Find where the given text appears and provide that cell's center as [X, Y] coordinate. 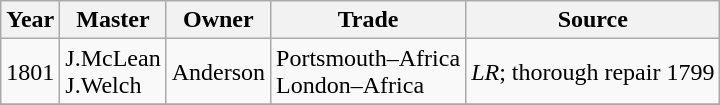
Owner [218, 20]
1801 [30, 72]
Source [593, 20]
Trade [368, 20]
Portsmouth–AfricaLondon–Africa [368, 72]
Master [113, 20]
Anderson [218, 72]
J.McLeanJ.Welch [113, 72]
LR; thorough repair 1799 [593, 72]
Year [30, 20]
